Capture the cell that displays the provided text and extract its (x, y) central coordinate. 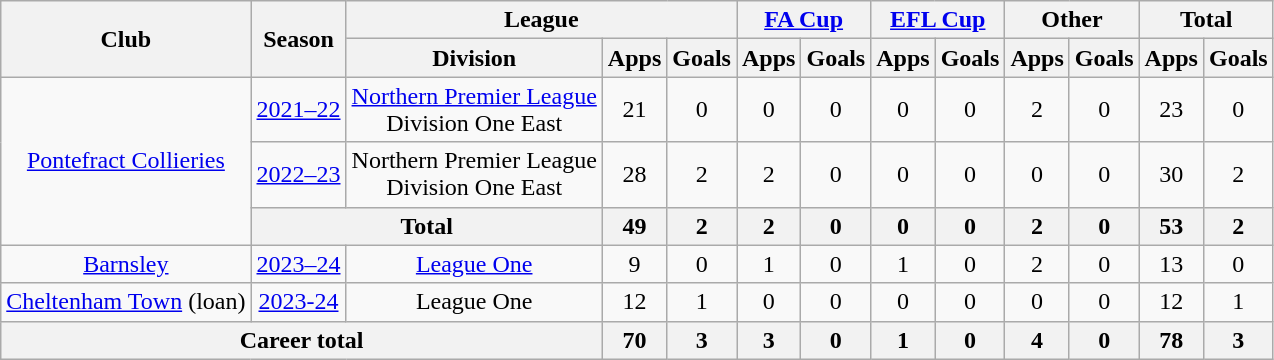
2023-24 (298, 302)
EFL Cup (938, 20)
70 (634, 340)
2023–24 (298, 264)
Cheltenham Town (loan) (126, 302)
53 (1171, 226)
FA Cup (803, 20)
Career total (302, 340)
30 (1171, 174)
13 (1171, 264)
9 (634, 264)
Club (126, 39)
Season (298, 39)
21 (634, 110)
Division (474, 58)
4 (1037, 340)
49 (634, 226)
28 (634, 174)
League (541, 20)
78 (1171, 340)
2021–22 (298, 110)
2022–23 (298, 174)
Barnsley (126, 264)
Other (1072, 20)
23 (1171, 110)
Pontefract Collieries (126, 161)
